Capture the cell that displays the provided text and extract its [X, Y] central coordinate. 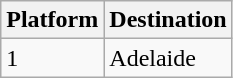
Destination [168, 20]
Adelaide [168, 58]
1 [52, 58]
Platform [52, 20]
